Extract the (x, y) coordinate from the center of the cell holding the provided text.  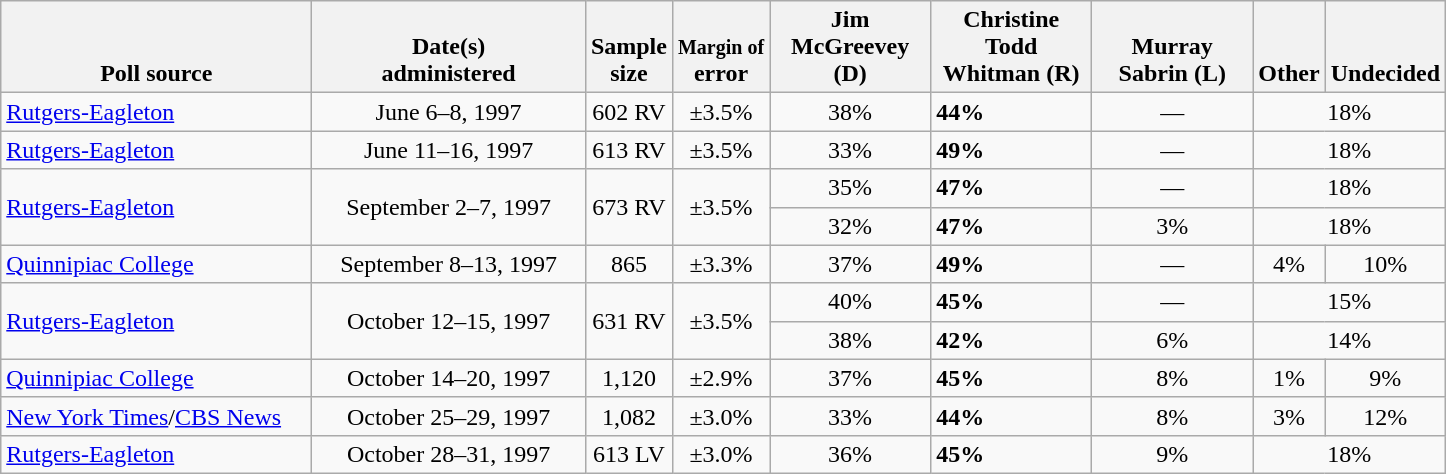
15% (1350, 302)
1,082 (628, 416)
October 28–31, 1997 (449, 454)
MurraySabrin (L) (1172, 47)
Samplesize (628, 47)
Other (1289, 47)
602 RV (628, 112)
4% (1289, 264)
36% (850, 454)
12% (1385, 416)
±2.9% (720, 378)
42% (1012, 340)
Christine ToddWhitman (R) (1012, 47)
613 RV (628, 150)
JimMcGreevey (D) (850, 47)
40% (850, 302)
613 LV (628, 454)
September 2–7, 1997 (449, 207)
32% (850, 226)
October 25–29, 1997 (449, 416)
Date(s)administered (449, 47)
1% (1289, 378)
September 8–13, 1997 (449, 264)
10% (1385, 264)
865 (628, 264)
June 6–8, 1997 (449, 112)
±3.3% (720, 264)
Undecided (1385, 47)
6% (1172, 340)
14% (1350, 340)
631 RV (628, 321)
673 RV (628, 207)
1,120 (628, 378)
35% (850, 188)
Poll source (156, 47)
October 14–20, 1997 (449, 378)
June 11–16, 1997 (449, 150)
New York Times/CBS News (156, 416)
Margin oferror (720, 47)
October 12–15, 1997 (449, 321)
